Detect which cell encompasses the target text, then output its (x, y) center coordinate. 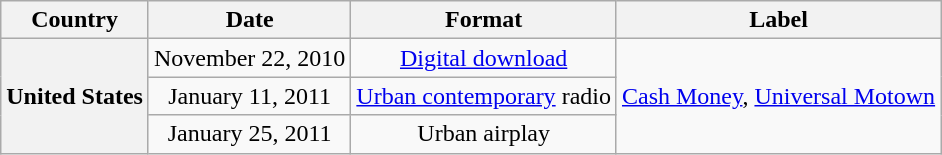
January 11, 2011 (249, 96)
Digital download (484, 58)
Country (75, 20)
United States (75, 96)
Date (249, 20)
January 25, 2011 (249, 134)
Urban airplay (484, 134)
Label (778, 20)
November 22, 2010 (249, 58)
Urban contemporary radio (484, 96)
Cash Money, Universal Motown (778, 96)
Format (484, 20)
